Return the [x, y] coordinate for the center point of the cell that contains the specified text.  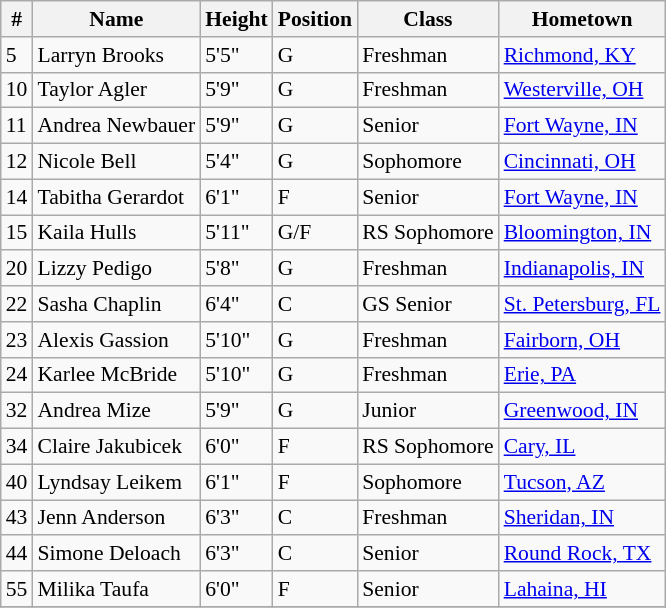
Hometown [582, 19]
55 [17, 589]
12 [17, 162]
Karlee McBride [116, 375]
Alexis Gassion [116, 340]
G/F [315, 233]
# [17, 19]
15 [17, 233]
Andrea Newbauer [116, 126]
Claire Jakubicek [116, 447]
Kaila Hulls [116, 233]
Lyndsay Leikem [116, 482]
22 [17, 304]
Tucson, AZ [582, 482]
32 [17, 411]
Lahaina, HI [582, 589]
24 [17, 375]
Westerville, OH [582, 90]
5 [17, 55]
Milika Taufa [116, 589]
44 [17, 554]
St. Petersburg, FL [582, 304]
5'8" [236, 269]
5'4" [236, 162]
Jenn Anderson [116, 518]
Sasha Chaplin [116, 304]
Erie, PA [582, 375]
Indianapolis, IN [582, 269]
Nicole Bell [116, 162]
Round Rock, TX [582, 554]
Cary, IL [582, 447]
Lizzy Pedigo [116, 269]
Tabitha Gerardot [116, 197]
11 [17, 126]
Position [315, 19]
Sheridan, IN [582, 518]
10 [17, 90]
Height [236, 19]
Greenwood, IN [582, 411]
Taylor Agler [116, 90]
Name [116, 19]
Cincinnati, OH [582, 162]
5'5" [236, 55]
34 [17, 447]
Larryn Brooks [116, 55]
Junior [428, 411]
Bloomington, IN [582, 233]
Fairborn, OH [582, 340]
Simone Deloach [116, 554]
GS Senior [428, 304]
Andrea Mize [116, 411]
40 [17, 482]
23 [17, 340]
Class [428, 19]
14 [17, 197]
6'4" [236, 304]
5'11" [236, 233]
Richmond, KY [582, 55]
43 [17, 518]
20 [17, 269]
